Return the (x, y) coordinate for the center point of the cell that contains the specified text.  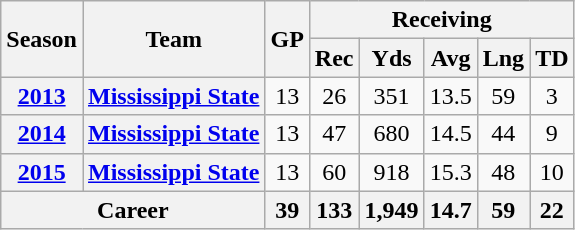
3 (552, 96)
15.3 (450, 172)
39 (287, 210)
133 (334, 210)
9 (552, 134)
60 (334, 172)
Lng (503, 58)
47 (334, 134)
48 (503, 172)
1,949 (392, 210)
680 (392, 134)
Team (173, 39)
2015 (42, 172)
44 (503, 134)
GP (287, 39)
26 (334, 96)
14.7 (450, 210)
Receiving (442, 20)
14.5 (450, 134)
2014 (42, 134)
Season (42, 39)
TD (552, 58)
2013 (42, 96)
Yds (392, 58)
10 (552, 172)
Career (133, 210)
Avg (450, 58)
918 (392, 172)
351 (392, 96)
Rec (334, 58)
13.5 (450, 96)
22 (552, 210)
